Identify which cell holds the provided text, then report its (X, Y) central coordinate. 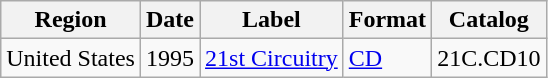
Catalog (489, 20)
CD (387, 58)
Region (71, 20)
21st Circuitry (272, 58)
21C.CD10 (489, 58)
1995 (170, 58)
Label (272, 20)
Date (170, 20)
United States (71, 58)
Format (387, 20)
